Scan for the cell matching the given text and deliver its [x, y] coordinate at center. 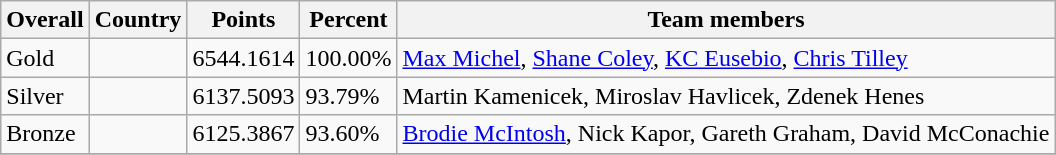
Max Michel, Shane Coley, KC Eusebio, Chris Tilley [726, 58]
93.60% [348, 134]
93.79% [348, 96]
Silver [45, 96]
Percent [348, 20]
Overall [45, 20]
Gold [45, 58]
6544.1614 [244, 58]
Brodie McIntosh, Nick Kapor, Gareth Graham, David McConachie [726, 134]
6125.3867 [244, 134]
Martin Kamenicek, Miroslav Havlicek, Zdenek Henes [726, 96]
6137.5093 [244, 96]
Country [138, 20]
Bronze [45, 134]
Team members [726, 20]
100.00% [348, 58]
Points [244, 20]
